From the cell containing the given text, extract its center point as (x, y) coordinate. 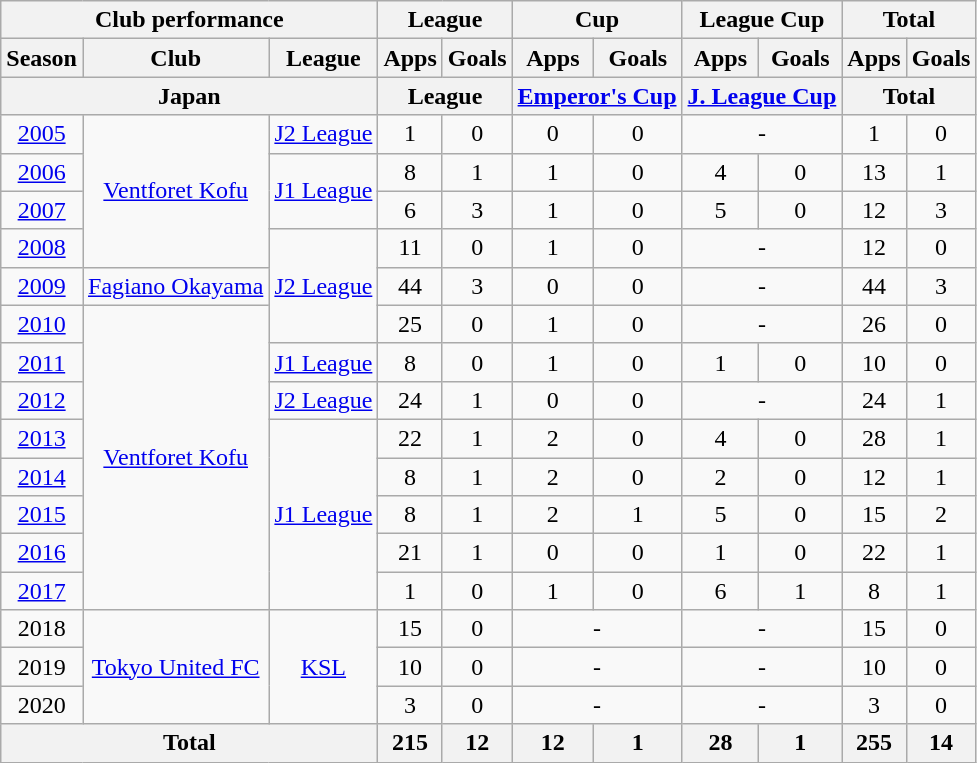
Japan (190, 96)
2016 (42, 553)
2012 (42, 400)
Emperor's Cup (597, 96)
2005 (42, 134)
25 (410, 324)
2009 (42, 286)
Club (175, 58)
2015 (42, 515)
2017 (42, 591)
2013 (42, 438)
255 (874, 743)
21 (410, 553)
2020 (42, 705)
2008 (42, 248)
2014 (42, 477)
Fagiano Okayama (175, 286)
Cup (597, 20)
J. League Cup (762, 96)
Tokyo United FC (175, 667)
KSL (324, 667)
2007 (42, 210)
Season (42, 58)
215 (410, 743)
13 (874, 172)
2018 (42, 629)
2011 (42, 362)
2006 (42, 172)
11 (410, 248)
2019 (42, 667)
2010 (42, 324)
League Cup (762, 20)
26 (874, 324)
14 (941, 743)
Club performance (190, 20)
